Extract the [x, y] coordinate from the center of the cell holding the provided text.  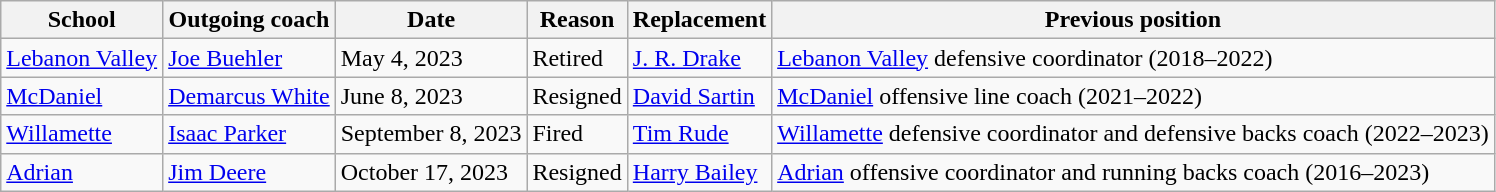
Joe Buehler [250, 58]
Willamette defensive coordinator and defensive backs coach (2022–2023) [1134, 134]
Isaac Parker [250, 134]
McDaniel [82, 96]
Adrian [82, 172]
Replacement [699, 20]
October 17, 2023 [431, 172]
Demarcus White [250, 96]
Reason [577, 20]
David Sartin [699, 96]
Willamette [82, 134]
Jim Deere [250, 172]
J. R. Drake [699, 58]
September 8, 2023 [431, 134]
Lebanon Valley [82, 58]
Retired [577, 58]
May 4, 2023 [431, 58]
Fired [577, 134]
Previous position [1134, 20]
Tim Rude [699, 134]
School [82, 20]
Lebanon Valley defensive coordinator (2018–2022) [1134, 58]
Harry Bailey [699, 172]
Adrian offensive coordinator and running backs coach (2016–2023) [1134, 172]
Date [431, 20]
McDaniel offensive line coach (2021–2022) [1134, 96]
June 8, 2023 [431, 96]
Outgoing coach [250, 20]
